From the cell containing the given text, extract its center point as [X, Y] coordinate. 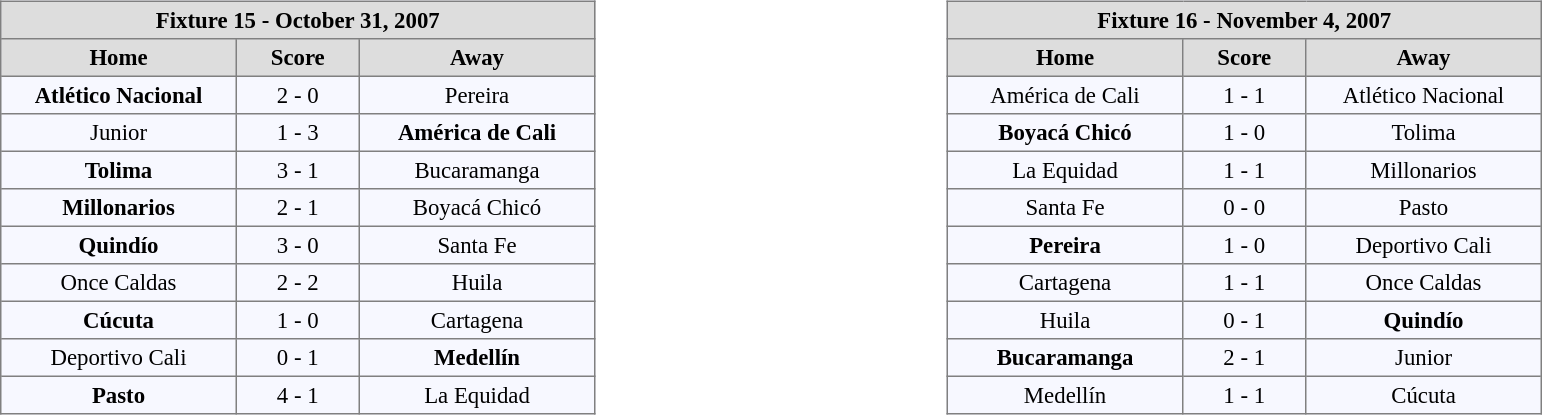
Fixture 15 - October 31, 2007 [298, 20]
3 - 1 [298, 170]
2 - 2 [298, 283]
Fixture 16 - November 4, 2007 [1244, 20]
4 - 1 [298, 395]
1 - 3 [298, 133]
2 - 0 [298, 95]
0 - 0 [1244, 208]
3 - 0 [298, 245]
